Locate the cell with the specified text and output its [X, Y] center coordinate. 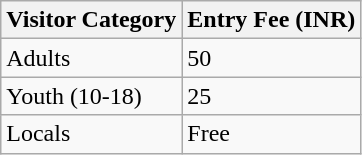
Locals [92, 134]
25 [272, 96]
Free [272, 134]
Entry Fee (INR) [272, 20]
Adults [92, 58]
Youth (10-18) [92, 96]
Visitor Category [92, 20]
50 [272, 58]
